Return the [x, y] coordinate for the center point of the cell that contains the specified text.  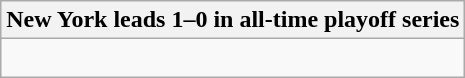
New York leads 1–0 in all-time playoff series [233, 20]
